Scan for the cell matching the given text and deliver its (X, Y) coordinate at center. 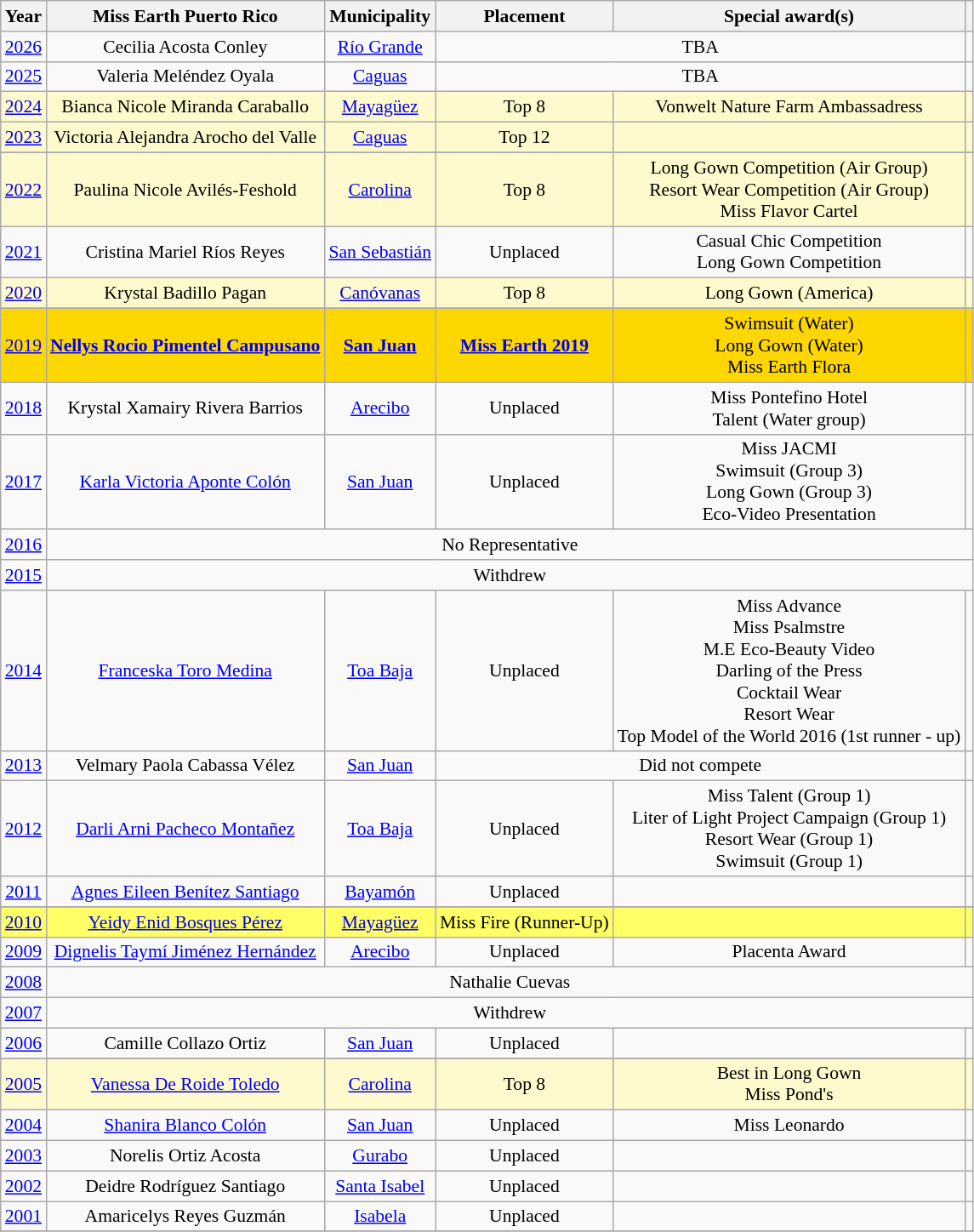
Miss Leonardo (789, 1126)
Miss JACMI Swimsuit (Group 3) Long Gown (Group 3) Eco-Video Presentation (789, 482)
Swimsuit (Water) Long Gown (Water)Miss Earth Flora (789, 345)
Miss Earth Puerto Rico (185, 16)
2012 (24, 829)
Nellys Rocio Pimentel Campusano (185, 345)
2020 (24, 294)
2008 (24, 983)
Amaricelys Reyes Guzmán (185, 1217)
2009 (24, 952)
Agnes Eileen Benítez Santiago (185, 892)
Santa Isabel (379, 1186)
No Representative (510, 545)
Yeidy Enid Bosques Pérez (185, 922)
Miss Pontefino Hotel Talent (Water group) (789, 408)
Krystal Xamairy Rivera Barrios (185, 408)
Year (24, 16)
Darli Arni Pacheco Montañez (185, 829)
2010 (24, 922)
Isabela (379, 1217)
Cecilia Acosta Conley (185, 47)
Special award(s) (789, 16)
Bianca Nicole Miranda Caraballo (185, 107)
Placenta Award (789, 952)
2016 (24, 545)
Victoria Alejandra Arocho del Valle (185, 138)
Miss Fire (Runner-Up) (524, 922)
2021 (24, 252)
Vonwelt Nature Farm Ambassadress (789, 107)
Velmary Paola Cabassa Vélez (185, 766)
2014 (24, 670)
Karla Victoria Aponte Colón (185, 482)
Gurabo (379, 1156)
Dignelis Taymí Jiménez Hernández (185, 952)
2026 (24, 47)
2007 (24, 1013)
Bayamón (379, 892)
Shanira Blanco Colón (185, 1126)
2013 (24, 766)
Long Gown (America) (789, 294)
2003 (24, 1156)
Río Grande (379, 47)
Vanessa De Roide Toledo (185, 1084)
Miss Earth 2019 (524, 345)
Nathalie Cuevas (510, 983)
2005 (24, 1084)
2006 (24, 1043)
2004 (24, 1126)
2001 (24, 1217)
Long Gown Competition (Air Group) Resort Wear Competition (Air Group) Miss Flavor Cartel (789, 189)
Valeria Meléndez Oyala (185, 77)
Did not compete (700, 766)
San Sebastián (379, 252)
Norelis Ortiz Acosta (185, 1156)
Krystal Badillo Pagan (185, 294)
Canóvanas (379, 294)
Paulina Nicole Avilés-Feshold (185, 189)
2018 (24, 408)
Placement (524, 16)
2022 (24, 189)
Casual Chic Competition Long Gown Competition (789, 252)
Municipality (379, 16)
2017 (24, 482)
Best in Long GownMiss Pond's (789, 1084)
2011 (24, 892)
2024 (24, 107)
2015 (24, 575)
Miss AdvanceMiss PsalmstreM.E Eco-Beauty Video Darling of the Press Cocktail Wear Resort WearTop Model of the World 2016 (1st runner - up) (789, 670)
2019 (24, 345)
Cristina Mariel Ríos Reyes (185, 252)
Franceska Toro Medina (185, 670)
Miss Talent (Group 1) Liter of Light Project Campaign (Group 1) Resort Wear (Group 1) Swimsuit (Group 1) (789, 829)
Top 12 (524, 138)
2025 (24, 77)
2023 (24, 138)
Deidre Rodríguez Santiago (185, 1186)
Camille Collazo Ortiz (185, 1043)
2002 (24, 1186)
